Determine the (x, y) coordinate at the center of the cell enclosing the given text.  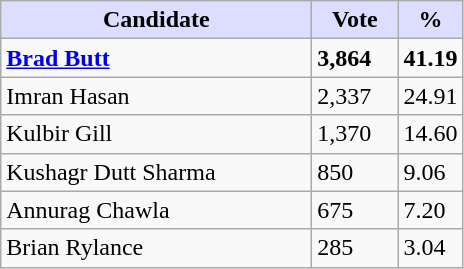
1,370 (355, 134)
850 (355, 172)
Kushagr Dutt Sharma (156, 172)
9.06 (430, 172)
285 (355, 248)
Brian Rylance (156, 248)
41.19 (430, 58)
Imran Hasan (156, 96)
3.04 (430, 248)
Vote (355, 20)
Annurag Chawla (156, 210)
2,337 (355, 96)
14.60 (430, 134)
Candidate (156, 20)
Kulbir Gill (156, 134)
24.91 (430, 96)
% (430, 20)
Brad Butt (156, 58)
7.20 (430, 210)
675 (355, 210)
3,864 (355, 58)
